Locate the cell with the specified text and output its (x, y) center coordinate. 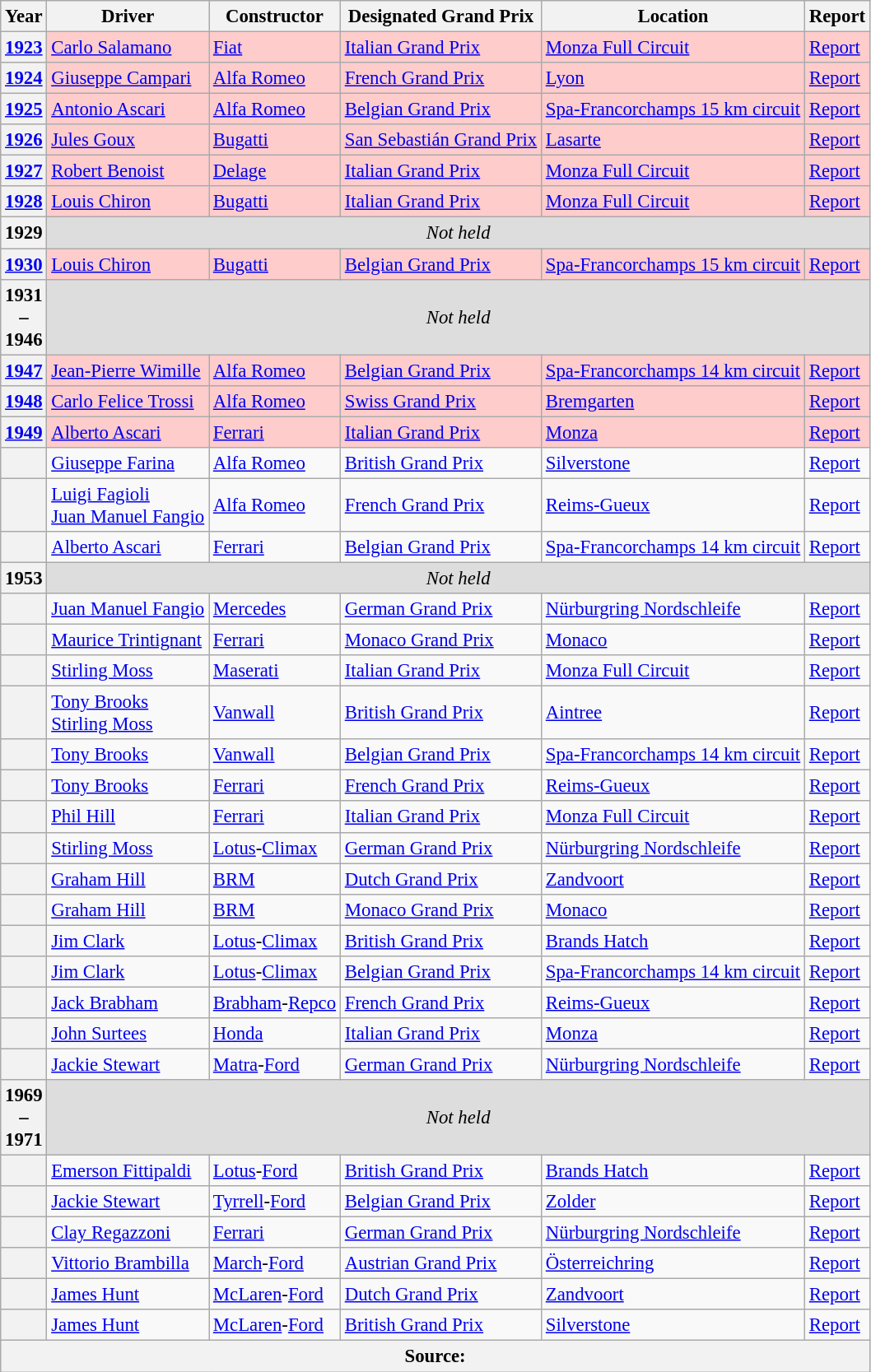
Location (673, 16)
Jean-Pierre Wimille (128, 370)
1969–1971 (24, 1118)
1953 (24, 578)
1924 (24, 78)
1949 (24, 432)
Österreichring (673, 1263)
1948 (24, 401)
Emerson Fittipaldi (128, 1171)
Bremgarten (673, 401)
Brabham-Repco (275, 1002)
1930 (24, 264)
Tyrrell-Ford (275, 1202)
March-Ford (275, 1263)
Maserati (275, 671)
Carlo Felice Trossi (128, 401)
1928 (24, 202)
Phil Hill (128, 817)
Driver (128, 16)
Fiat (275, 48)
Clay Regazzoni (128, 1233)
Swiss Grand Prix (440, 401)
Aintree (673, 713)
1926 (24, 140)
1929 (24, 233)
Robert Benoist (128, 171)
San Sebastián Grand Prix (440, 140)
Carlo Salamano (128, 48)
1927 (24, 171)
Jules Goux (128, 140)
Zolder (673, 1202)
Jack Brabham (128, 1002)
Lyon (673, 78)
Constructor (275, 16)
Juan Manuel Fangio (128, 609)
John Surtees (128, 1034)
Luigi Fagioli Juan Manuel Fangio (128, 505)
Lotus-Ford (275, 1171)
1925 (24, 109)
Matra-Ford (275, 1064)
Antonio Ascari (128, 109)
1923 (24, 48)
1931–1946 (24, 317)
Giuseppe Farina (128, 463)
Designated Grand Prix (440, 16)
Mercedes (275, 609)
Lasarte (673, 140)
Vittorio Brambilla (128, 1263)
Giuseppe Campari (128, 78)
Source: (435, 1356)
Maurice Trintignant (128, 640)
Austrian Grand Prix (440, 1263)
Tony Brooks Stirling Moss (128, 713)
Delage (275, 171)
1947 (24, 370)
Year (24, 16)
Honda (275, 1034)
